For the text-containing cell, return its midpoint in (x, y) coordinate format. 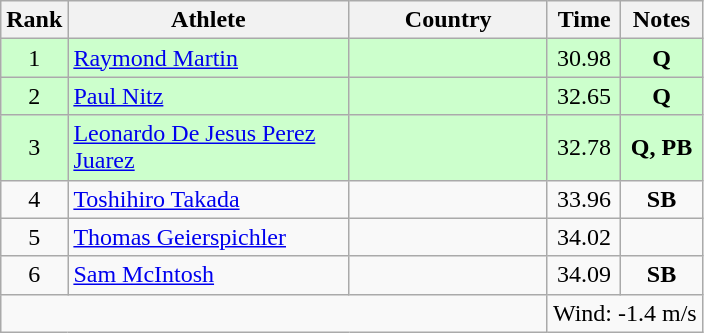
Country (448, 20)
2 (34, 96)
34.02 (584, 237)
Wind: -1.4 m/s (624, 313)
Notes (662, 20)
1 (34, 58)
Athlete (208, 20)
6 (34, 275)
Toshihiro Takada (208, 199)
Sam McIntosh (208, 275)
Leonardo De Jesus Perez Juarez (208, 148)
5 (34, 237)
34.09 (584, 275)
32.78 (584, 148)
Rank (34, 20)
Paul Nitz (208, 96)
30.98 (584, 58)
3 (34, 148)
Time (584, 20)
Q, PB (662, 148)
4 (34, 199)
33.96 (584, 199)
Raymond Martin (208, 58)
32.65 (584, 96)
Thomas Geierspichler (208, 237)
